Return [X, Y] of the center of cell containing provided text 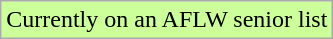
Currently on an AFLW senior list [167, 20]
